Detect which cell encompasses the target text, then output its [X, Y] center coordinate. 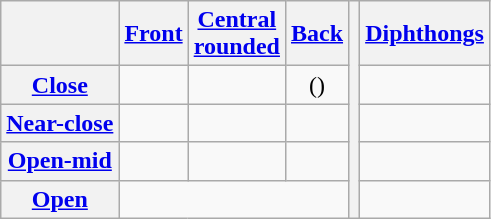
Back [316, 34]
Open-mid [60, 161]
Open [60, 199]
Near-close [60, 123]
Front [154, 34]
Close [60, 85]
Diphthongs [425, 34]
() [316, 85]
Centralrounded [236, 34]
